Determine the [X, Y] coordinate at the center of the cell enclosing the given text.  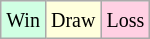
Loss [126, 20]
Win [24, 20]
Draw [72, 20]
